Provide the (x, y) coordinate of the cell's center where the given text is located.  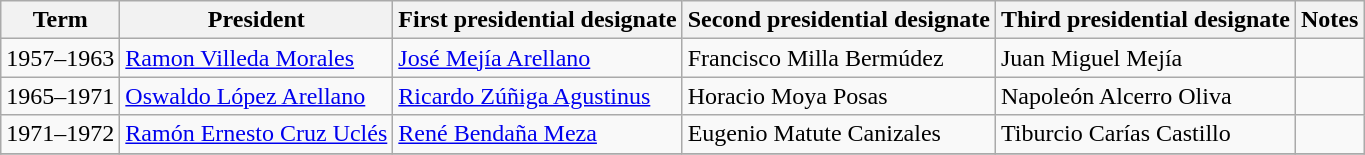
First presidential designate (538, 20)
Napoleón Alcerro Oliva (1145, 96)
1957–1963 (60, 58)
Oswaldo López Arellano (256, 96)
Ramon Villeda Morales (256, 58)
Term (60, 20)
Tiburcio Carías Castillo (1145, 134)
Horacio Moya Posas (838, 96)
Juan Miguel Mejía (1145, 58)
Ricardo Zúñiga Agustinus (538, 96)
Second presidential designate (838, 20)
1965–1971 (60, 96)
Third presidential designate (1145, 20)
Notes (1329, 20)
1971–1972 (60, 134)
René Bendaña Meza (538, 134)
Francisco Milla Bermúdez (838, 58)
Eugenio Matute Canizales (838, 134)
President (256, 20)
José Mejía Arellano (538, 58)
Ramón Ernesto Cruz Uclés (256, 134)
